Capture the cell that displays the provided text and extract its (x, y) central coordinate. 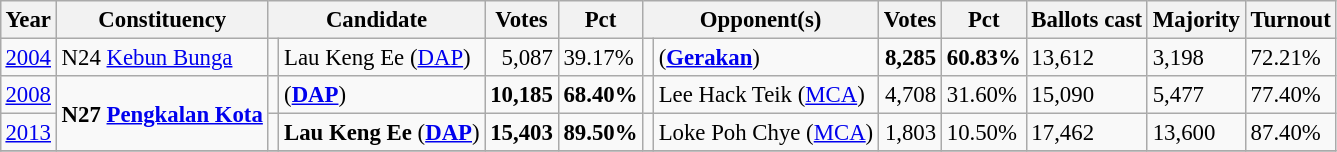
77.40% (1290, 95)
(Gerakan) (766, 57)
(DAP) (382, 95)
13,612 (1086, 57)
2013 (28, 133)
Year (28, 20)
Candidate (376, 20)
4,708 (910, 95)
89.50% (600, 133)
2008 (28, 95)
3,198 (1196, 57)
60.83% (984, 57)
17,462 (1086, 133)
Opponent(s) (761, 20)
Constituency (162, 20)
Lee Hack Teik (MCA) (766, 95)
N27 Pengkalan Kota (162, 114)
10,185 (522, 95)
87.40% (1290, 133)
Majority (1196, 20)
5,477 (1196, 95)
15,403 (522, 133)
10.50% (984, 133)
1,803 (910, 133)
39.17% (600, 57)
Turnout (1290, 20)
13,600 (1196, 133)
5,087 (522, 57)
Loke Poh Chye (MCA) (766, 133)
2004 (28, 57)
72.21% (1290, 57)
8,285 (910, 57)
15,090 (1086, 95)
68.40% (600, 95)
31.60% (984, 95)
N24 Kebun Bunga (162, 57)
Ballots cast (1086, 20)
